Identify which cell holds the provided text, then report its [x, y] central coordinate. 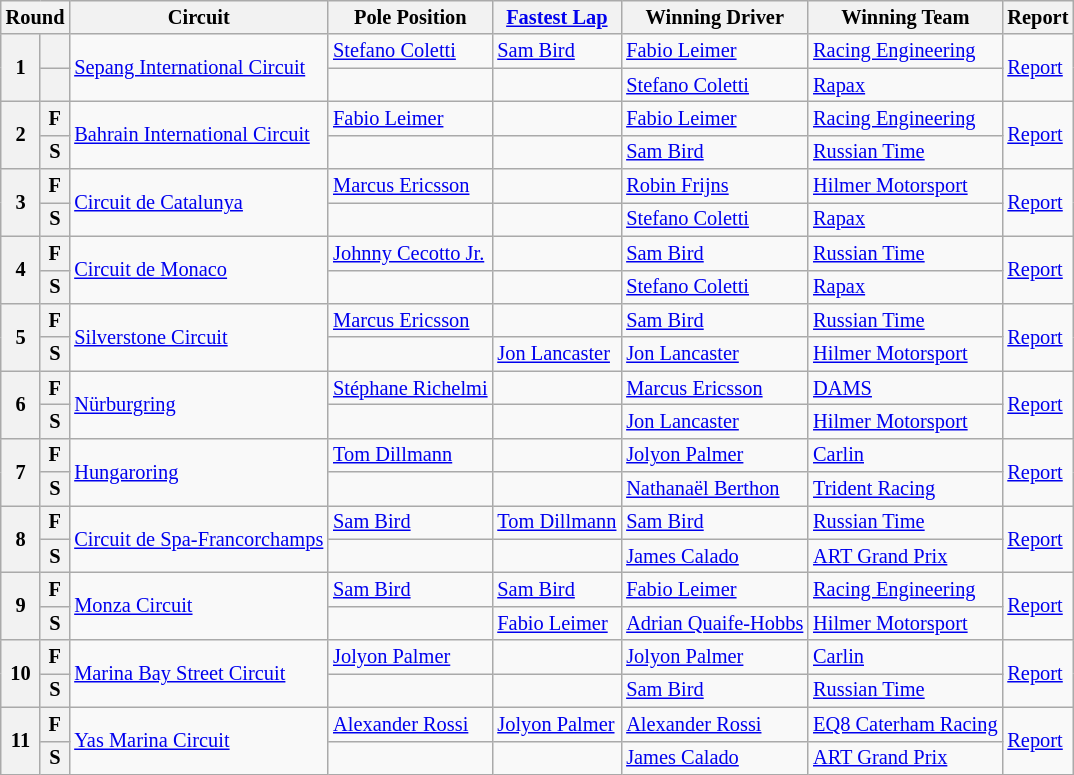
11 [20, 740]
Sepang International Circuit [198, 68]
Circuit de Monaco [198, 270]
7 [20, 472]
Winning Driver [714, 17]
Fastest Lap [556, 17]
DAMS [905, 388]
5 [20, 336]
2 [20, 134]
Circuit [198, 17]
Yas Marina Circuit [198, 740]
Winning Team [905, 17]
4 [20, 270]
6 [20, 404]
Monza Circuit [198, 606]
Circuit de Catalunya [198, 202]
3 [20, 202]
Stéphane Richelmi [410, 388]
Trident Racing [905, 489]
Nürburgring [198, 404]
Round [36, 17]
EQ8 Caterham Racing [905, 724]
9 [20, 606]
Robin Frijns [714, 186]
Marina Bay Street Circuit [198, 674]
Pole Position [410, 17]
10 [20, 674]
Circuit de Spa-Francorchamps [198, 538]
Hungaroring [198, 472]
Johnny Cecotto Jr. [410, 253]
8 [20, 538]
Adrian Quaife-Hobbs [714, 623]
1 [20, 68]
Silverstone Circuit [198, 336]
Nathanaël Berthon [714, 489]
Bahrain International Circuit [198, 134]
